Determine the (x, y) coordinate at the center of the cell enclosing the given text.  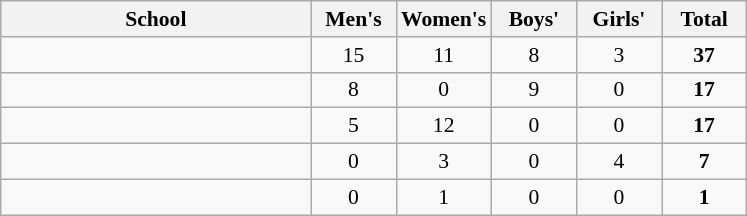
37 (704, 55)
Total (704, 19)
11 (444, 55)
4 (618, 162)
12 (444, 126)
5 (354, 126)
Men's (354, 19)
School (156, 19)
7 (704, 162)
Girls' (618, 19)
15 (354, 55)
Women's (444, 19)
Boys' (534, 19)
9 (534, 90)
